Find where the given text appears and provide that cell's center as (X, Y) coordinate. 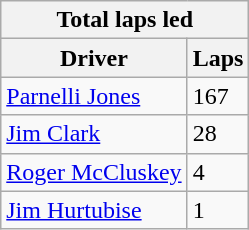
Roger McCluskey (94, 172)
28 (218, 134)
4 (218, 172)
Total laps led (125, 20)
Driver (94, 58)
Jim Clark (94, 134)
Jim Hurtubise (94, 210)
167 (218, 96)
Parnelli Jones (94, 96)
Laps (218, 58)
1 (218, 210)
